Return [X, Y] of the center of cell containing provided text 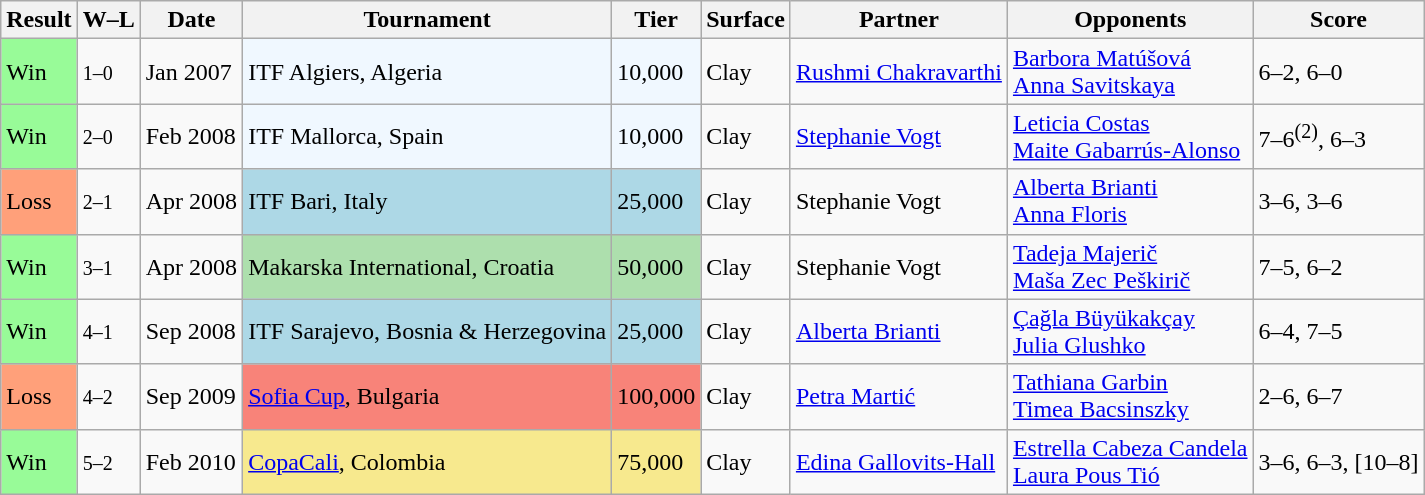
Çağla Büyükakçay Julia Glushko [1130, 332]
Date [191, 20]
Surface [746, 20]
ITF Bari, Italy [428, 202]
7–5, 6–2 [1338, 266]
Rushmi Chakravarthi [898, 72]
ITF Mallorca, Spain [428, 136]
Jan 2007 [191, 72]
Score [1338, 20]
3–1 [108, 266]
Feb 2008 [191, 136]
5–2 [108, 462]
3–6, 3–6 [1338, 202]
Alberta Brianti Anna Floris [1130, 202]
Makarska International, Croatia [428, 266]
75,000 [656, 462]
Sep 2008 [191, 332]
100,000 [656, 396]
Petra Martić [898, 396]
Estrella Cabeza Candela Laura Pous Tió [1130, 462]
ITF Algiers, Algeria [428, 72]
CopaCali, Colombia [428, 462]
4–2 [108, 396]
6–2, 6–0 [1338, 72]
Edina Gallovits-Hall [898, 462]
6–4, 7–5 [1338, 332]
Partner [898, 20]
Tadeja Majerič Maša Zec Peškirič [1130, 266]
Sofia Cup, Bulgaria [428, 396]
Opponents [1130, 20]
Tier [656, 20]
Barbora Matúšová Anna Savitskaya [1130, 72]
3–6, 6–3, [10–8] [1338, 462]
50,000 [656, 266]
Leticia Costas Maite Gabarrús-Alonso [1130, 136]
W–L [108, 20]
ITF Sarajevo, Bosnia & Herzegovina [428, 332]
Result [39, 20]
2–1 [108, 202]
1–0 [108, 72]
Tournament [428, 20]
Tathiana Garbin Timea Bacsinszky [1130, 396]
Sep 2009 [191, 396]
2–6, 6–7 [1338, 396]
2–0 [108, 136]
7–6(2), 6–3 [1338, 136]
4–1 [108, 332]
Alberta Brianti [898, 332]
Feb 2010 [191, 462]
